Locate the cell with the specified text and output its [x, y] center coordinate. 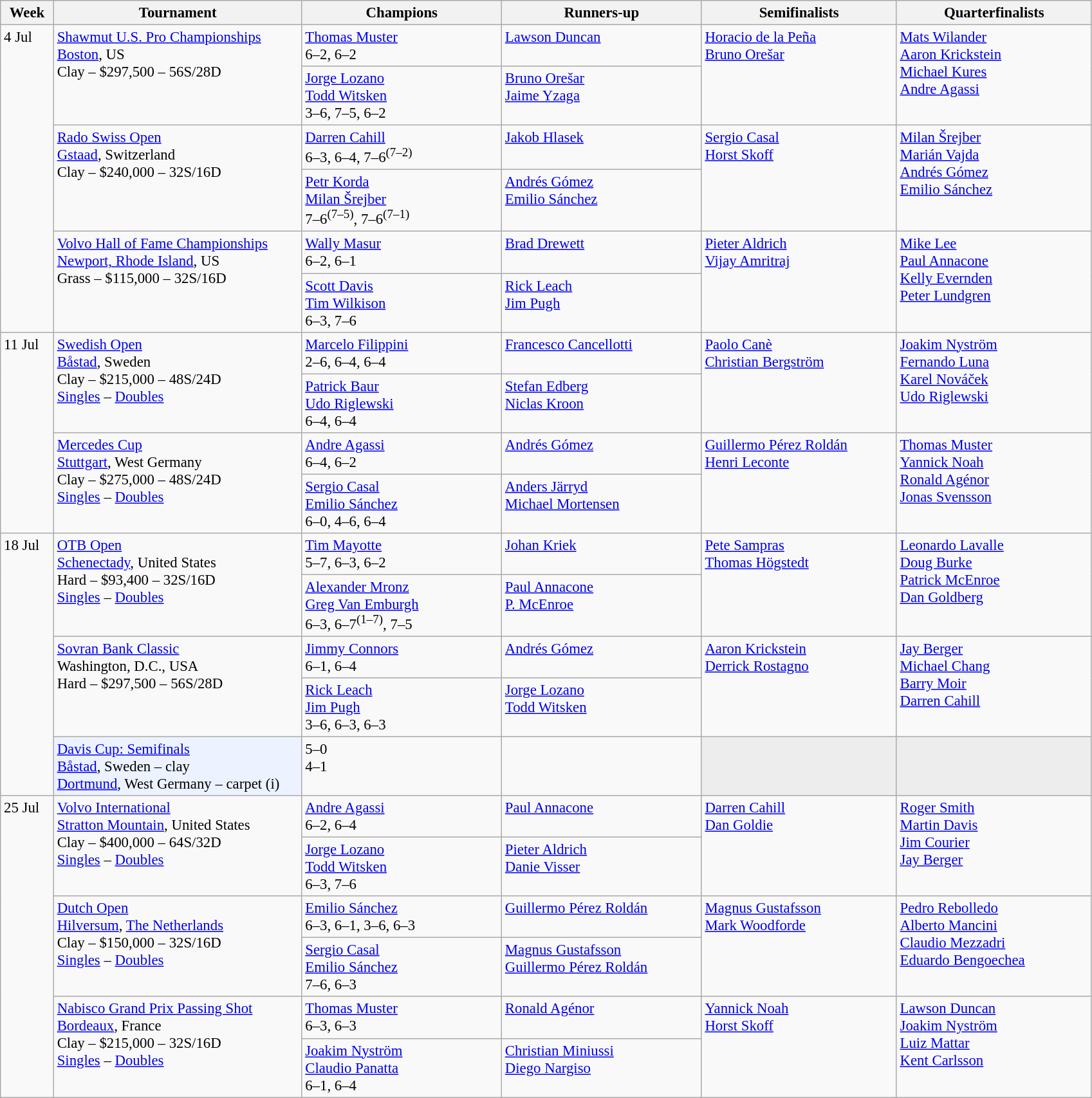
Jorge Lozano Todd Witsken 3–6, 7–5, 6–2 [402, 96]
Thomas Muster 6–3, 6–3 [402, 1018]
Jimmy Connors 6–1, 6–4 [402, 657]
Semifinalists [799, 13]
Ronald Agénor [602, 1018]
OTB Open Schenectady, United StatesHard – $93,400 – 32S/16D Singles – Doubles [178, 585]
Guillermo Pérez Roldán [602, 917]
Swedish Open Båstad, SwedenClay – $215,000 – 48S/24D Singles – Doubles [178, 382]
25 Jul [27, 947]
Sergio Casal Horst Skoff [799, 179]
Leonardo Lavalle Doug Burke Patrick McEnroe Dan Goldberg [994, 585]
Champions [402, 13]
Dutch Open Hilversum, The NetherlandsClay – $150,000 – 32S/16D Singles – Doubles [178, 946]
Guillermo Pérez Roldán Henri Leconte [799, 482]
Paolo Canè Christian Bergström [799, 382]
Volvo International Stratton Mountain, United StatesClay – $400,000 – 64S/32D Singles – Doubles [178, 846]
Paul Annacone [602, 817]
Milan Šrejber Marián Vajda Andrés Gómez Emilio Sánchez [994, 179]
Paul Annacone P. McEnroe [602, 605]
Brad Drewett [602, 252]
Bruno Orešar Jaime Yzaga [602, 96]
Pieter Aldrich Vijay Amritraj [799, 282]
Runners-up [602, 13]
Sergio Casal Emilio Sánchez 6–0, 4–6, 6–4 [402, 504]
4 Jul [27, 179]
Thomas Muster Yannick Noah Ronald Agénor Jonas Svensson [994, 482]
Johan Kriek [602, 554]
Mats Wilander Aaron Krickstein Michael Kures Andre Agassi [994, 75]
Darren Cahill Dan Goldie [799, 846]
Andrés Gómez Emilio Sánchez [602, 201]
Pete Sampras Thomas Högstedt [799, 585]
Quarterfinalists [994, 13]
Christian Miniussi Diego Nargiso [602, 1068]
Pieter Aldrich Danie Visser [602, 867]
Aaron Krickstein Derrick Rostagno [799, 686]
11 Jul [27, 432]
Andre Agassi 6–2, 6–4 [402, 817]
Mike Lee Paul Annacone Kelly Evernden Peter Lundgren [994, 282]
Sergio Casal Emilio Sánchez 7–6, 6–3 [402, 967]
Thomas Muster 6–2, 6–2 [402, 46]
Stefan Edberg Niclas Kroon [602, 403]
Emilio Sánchez 6–3, 6–1, 3–6, 6–3 [402, 917]
Alexander Mronz Greg Van Emburgh 6–3, 6–7(1–7), 7–5 [402, 605]
Volvo Hall of Fame Championships Newport, Rhode Island, USGrass – $115,000 – 32S/16D [178, 282]
Pedro Rebolledo Alberto Mancini Claudio Mezzadri Eduardo Bengoechea [994, 946]
Andre Agassi 6–4, 6–2 [402, 453]
Jakob Hlasek [602, 148]
Sovran Bank Classic Washington, D.C., USAHard – $297,500 – 56S/28D [178, 686]
Jorge Lozano Todd Witsken [602, 708]
Lawson Duncan Joakim Nyström Luiz Mattar Kent Carlsson [994, 1047]
18 Jul [27, 665]
Week [27, 13]
Mercedes Cup Stuttgart, West GermanyClay – $275,000 – 48S/24D Singles – Doubles [178, 482]
Wally Masur 6–2, 6–1 [402, 252]
Marcelo Filippini 2–6, 6–4, 6–4 [402, 352]
Joakim Nyström Fernando Luna Karel Nováček Udo Riglewski [994, 382]
Rick Leach Jim Pugh 3–6, 6–3, 6–3 [402, 708]
5–0 4–1 [402, 767]
Rick Leach Jim Pugh [602, 303]
Horacio de la Peña Bruno Orešar [799, 75]
Rado Swiss Open Gstaad, SwitzerlandClay – $240,000 – 32S/16D [178, 179]
Francesco Cancellotti [602, 352]
Shawmut U.S. Pro Championships Boston, USClay – $297,500 – 56S/28D [178, 75]
Darren Cahill 6–3, 6–4, 7–6(7–2) [402, 148]
Magnus Gustafsson Guillermo Pérez Roldán [602, 967]
Davis Cup: Semifinals Båstad, Sweden – clay Dortmund, West Germany – carpet (i) [178, 767]
Anders Järryd Michael Mortensen [602, 504]
Roger Smith Martin Davis Jim Courier Jay Berger [994, 846]
Lawson Duncan [602, 46]
Petr Korda Milan Šrejber 7–6(7–5), 7–6(7–1) [402, 201]
Jay Berger Michael Chang Barry Moir Darren Cahill [994, 686]
Scott Davis Tim Wilkison 6–3, 7–6 [402, 303]
Patrick Baur Udo Riglewski 6–4, 6–4 [402, 403]
Yannick Noah Horst Skoff [799, 1047]
Tim Mayotte 5–7, 6–3, 6–2 [402, 554]
Nabisco Grand Prix Passing Shot Bordeaux, FranceClay – $215,000 – 32S/16D Singles – Doubles [178, 1047]
Magnus Gustafsson Mark Woodforde [799, 946]
Tournament [178, 13]
Jorge Lozano Todd Witsken 6–3, 7–6 [402, 867]
Joakim Nyström Claudio Panatta 6–1, 6–4 [402, 1068]
